Detect which cell encompasses the target text, then output its (X, Y) center coordinate. 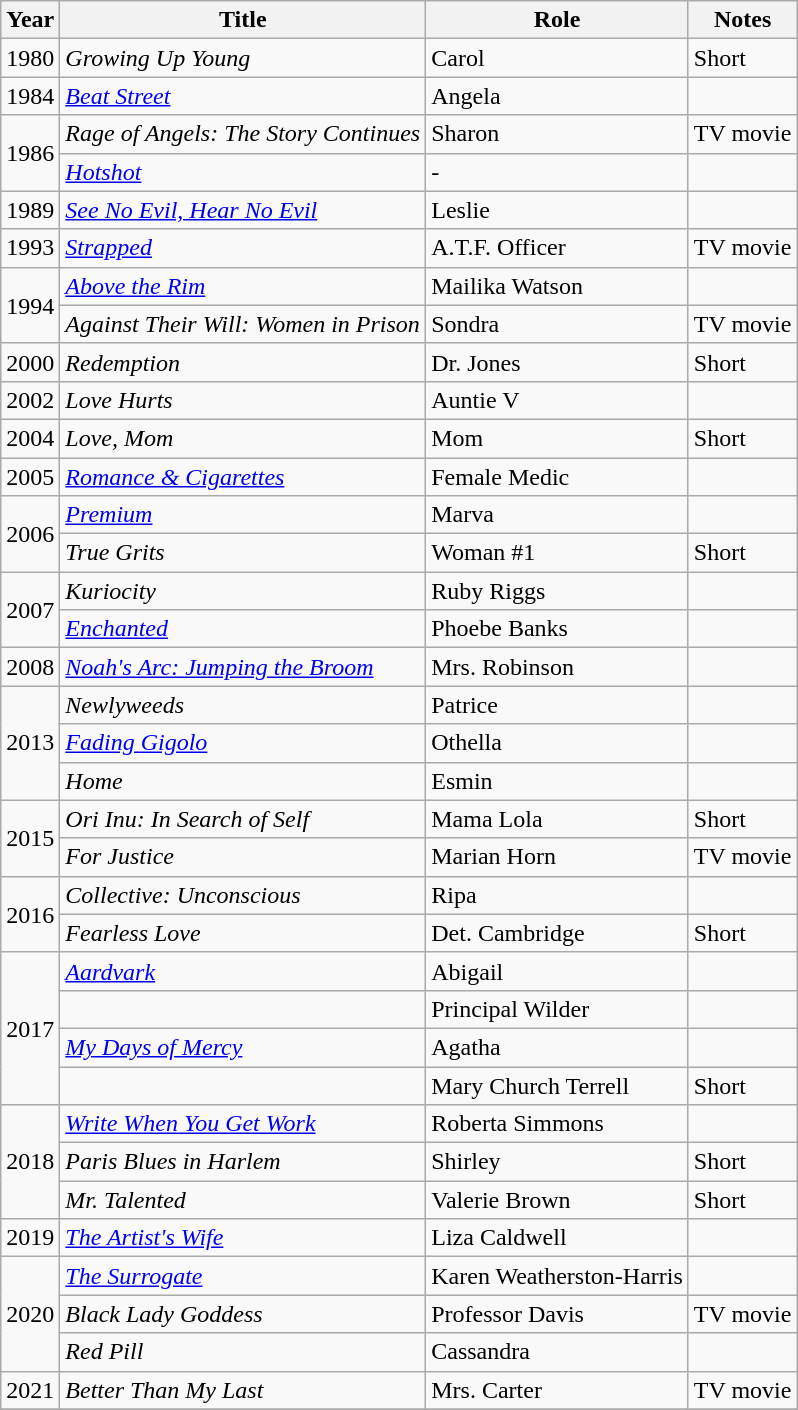
My Days of Mercy (243, 1047)
Angela (558, 96)
1986 (30, 153)
Cassandra (558, 1352)
2019 (30, 1238)
Romance & Cigarettes (243, 477)
Carol (558, 58)
Ori Inu: In Search of Self (243, 819)
Newlyweeds (243, 705)
2013 (30, 743)
1984 (30, 96)
Female Medic (558, 477)
Premium (243, 515)
Det. Cambridge (558, 933)
Mailika Watson (558, 286)
Better Than My Last (243, 1390)
Write When You Get Work (243, 1124)
Title (243, 20)
Marian Horn (558, 857)
The Artist's Wife (243, 1238)
Esmin (558, 781)
- (558, 172)
Beat Street (243, 96)
Leslie (558, 210)
Mr. Talented (243, 1200)
Notes (742, 20)
Aardvark (243, 971)
2004 (30, 438)
True Grits (243, 553)
Abigail (558, 971)
Paris Blues in Harlem (243, 1162)
Above the Rim (243, 286)
Kuriocity (243, 591)
2006 (30, 534)
2021 (30, 1390)
Professor Davis (558, 1314)
Liza Caldwell (558, 1238)
2017 (30, 1028)
Mrs. Carter (558, 1390)
Love Hurts (243, 400)
Sharon (558, 134)
Noah's Arc: Jumping the Broom (243, 667)
2015 (30, 838)
Shirley (558, 1162)
Rage of Angels: The Story Continues (243, 134)
Mary Church Terrell (558, 1085)
2007 (30, 610)
Fading Gigolo (243, 743)
Sondra (558, 324)
2008 (30, 667)
Dr. Jones (558, 362)
Karen Weatherston-Harris (558, 1276)
2018 (30, 1162)
Marva (558, 515)
Mama Lola (558, 819)
Patrice (558, 705)
Ruby Riggs (558, 591)
Mrs. Robinson (558, 667)
1989 (30, 210)
1994 (30, 305)
2002 (30, 400)
Valerie Brown (558, 1200)
The Surrogate (243, 1276)
Ripa (558, 895)
Mom (558, 438)
2016 (30, 914)
Roberta Simmons (558, 1124)
Love, Mom (243, 438)
Woman #1 (558, 553)
A.T.F. Officer (558, 248)
Fearless Love (243, 933)
2000 (30, 362)
1993 (30, 248)
2005 (30, 477)
Hotshot (243, 172)
Phoebe Banks (558, 629)
1980 (30, 58)
Red Pill (243, 1352)
Redemption (243, 362)
Home (243, 781)
Enchanted (243, 629)
See No Evil, Hear No Evil (243, 210)
Against Their Will: Women in Prison (243, 324)
Black Lady Goddess (243, 1314)
Principal Wilder (558, 1009)
Auntie V (558, 400)
For Justice (243, 857)
Growing Up Young (243, 58)
Year (30, 20)
Agatha (558, 1047)
Role (558, 20)
Collective: Unconscious (243, 895)
Strapped (243, 248)
Othella (558, 743)
2020 (30, 1314)
